From the cell containing the given text, extract its center point as [X, Y] coordinate. 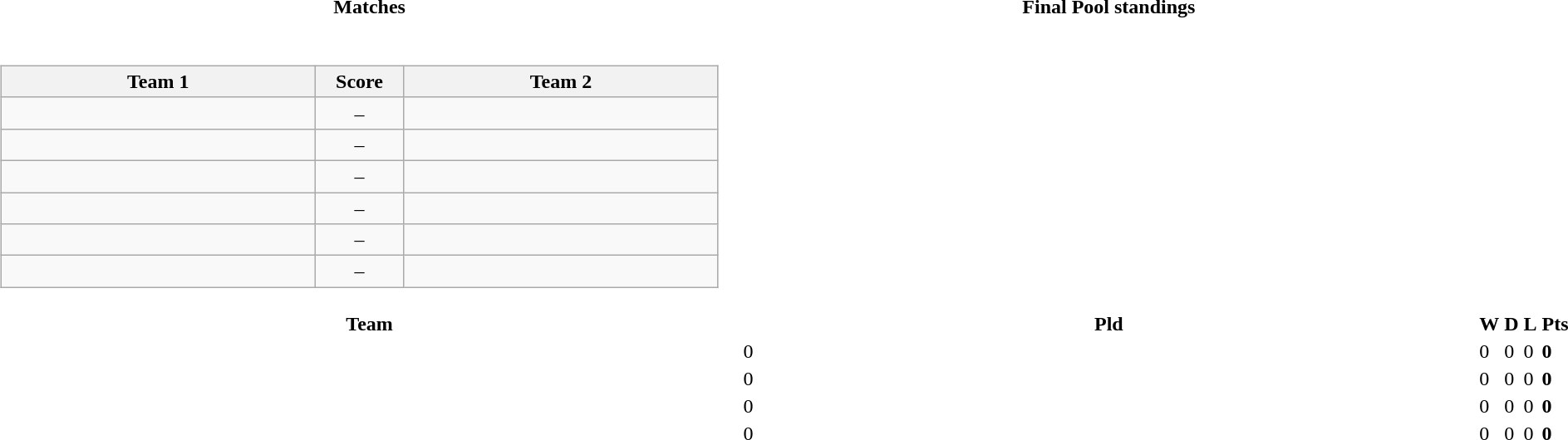
Team 2 [561, 81]
Pld [1108, 324]
L [1531, 324]
Score [359, 81]
D [1511, 324]
W [1489, 324]
Team 1 [158, 81]
